Pinpoint the cell where the given text exists, returning its (x, y) midpoint coordinate. 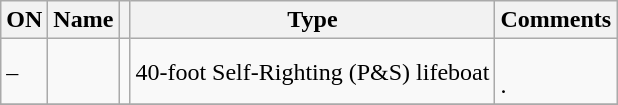
Type (312, 20)
ON (24, 20)
. (556, 72)
– (24, 72)
Name (84, 20)
40-foot Self-Righting (P&S) lifeboat (312, 72)
Comments (556, 20)
